From the cell containing the given text, extract its center point as (X, Y) coordinate. 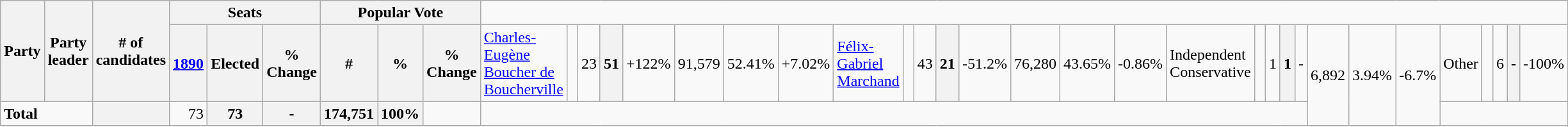
Total (46, 114)
Elected (236, 63)
Popular Vote (400, 13)
-0.86% (1141, 63)
Other (1461, 63)
# ofcandidates (131, 51)
23 (589, 63)
Félix-Gabriel Marchand (868, 63)
-6.7% (1418, 76)
% (401, 63)
76,280 (1035, 63)
Independent Conservative (1211, 63)
1890 (188, 63)
6 (1499, 63)
+7.02% (805, 63)
+122% (649, 63)
Seats (245, 13)
-51.2% (985, 63)
100% (401, 114)
Party leader (68, 51)
Party (22, 51)
43.65% (1087, 63)
Charles-Eugène Boucher de Boucherville (524, 63)
174,751 (348, 114)
# (348, 63)
43 (925, 63)
-100% (1544, 63)
51 (611, 63)
52.41% (750, 63)
91,579 (699, 63)
21 (948, 63)
3.94% (1373, 76)
6,892 (1328, 76)
